Find where the given text appears and provide that cell's center as (x, y) coordinate. 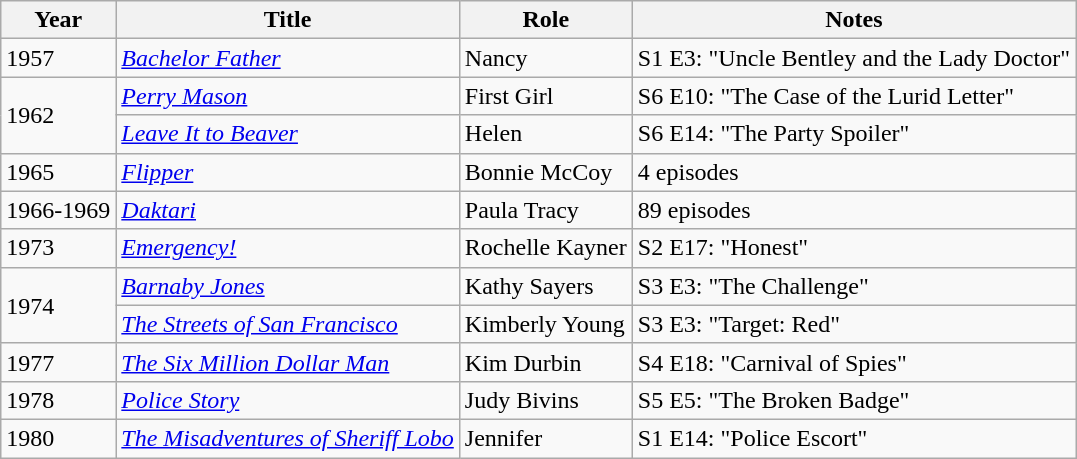
1966-1969 (58, 210)
Rochelle Kayner (546, 248)
Daktari (288, 210)
1980 (58, 438)
Jennifer (546, 438)
89 episodes (854, 210)
Perry Mason (288, 96)
S1 E14: "Police Escort" (854, 438)
Notes (854, 20)
1974 (58, 305)
Paula Tracy (546, 210)
Bonnie McCoy (546, 172)
1957 (58, 58)
Bachelor Father (288, 58)
The Streets of San Francisco (288, 324)
S1 E3: "Uncle Bentley and the Lady Doctor" (854, 58)
Nancy (546, 58)
1965 (58, 172)
S5 E5: "The Broken Badge" (854, 400)
Helen (546, 134)
Year (58, 20)
Kathy Sayers (546, 286)
1962 (58, 115)
Kim Durbin (546, 362)
Title (288, 20)
Flipper (288, 172)
Leave It to Beaver (288, 134)
S2 E17: "Honest" (854, 248)
Kimberly Young (546, 324)
S4 E18: "Carnival of Spies" (854, 362)
1977 (58, 362)
Emergency! (288, 248)
Role (546, 20)
S6 E10: "The Case of the Lurid Letter" (854, 96)
Judy Bivins (546, 400)
S3 E3: "Target: Red" (854, 324)
The Six Million Dollar Man (288, 362)
The Misadventures of Sheriff Lobo (288, 438)
Police Story (288, 400)
S6 E14: "The Party Spoiler" (854, 134)
S3 E3: "The Challenge" (854, 286)
4 episodes (854, 172)
1973 (58, 248)
Barnaby Jones (288, 286)
1978 (58, 400)
First Girl (546, 96)
